Return [x, y] of the center of cell containing provided text 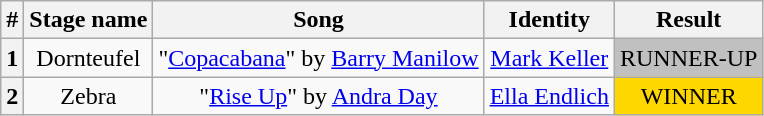
1 [12, 58]
RUNNER-UP [688, 58]
Zebra [88, 96]
# [12, 20]
"Copacabana" by Barry Manilow [318, 58]
Result [688, 20]
"Rise Up" by Andra Day [318, 96]
Identity [549, 20]
WINNER [688, 96]
Dornteufel [88, 58]
2 [12, 96]
Ella Endlich [549, 96]
Mark Keller [549, 58]
Song [318, 20]
Stage name [88, 20]
